Return the [x, y] coordinate for the center point of the cell that contains the specified text.  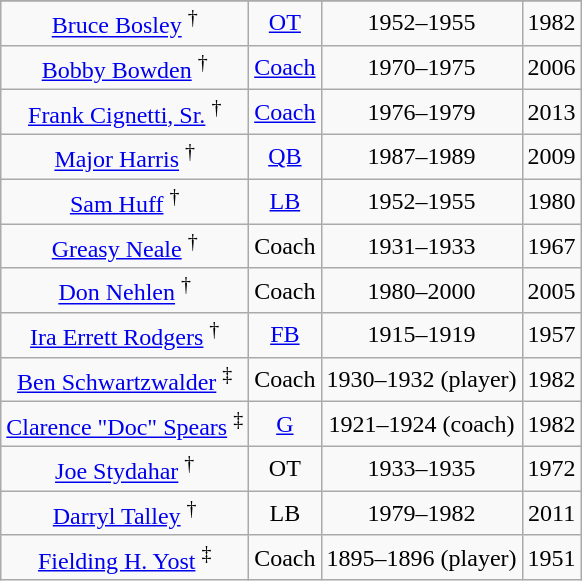
1970–1975 [422, 68]
1957 [552, 336]
1972 [552, 468]
1979–1982 [422, 514]
2013 [552, 112]
1895–1896 (player) [422, 558]
Don Nehlen † [125, 290]
1921–1924 (coach) [422, 424]
1967 [552, 246]
1915–1919 [422, 336]
Bobby Bowden † [125, 68]
Frank Cignetti, Sr. † [125, 112]
2006 [552, 68]
1980 [552, 202]
Fielding H. Yost ‡ [125, 558]
G [285, 424]
Bruce Bosley † [125, 24]
2011 [552, 514]
FB [285, 336]
1987–1989 [422, 156]
QB [285, 156]
2005 [552, 290]
Sam Huff † [125, 202]
Ben Schwartzwalder ‡ [125, 380]
1976–1979 [422, 112]
Greasy Neale † [125, 246]
1980–2000 [422, 290]
Clarence "Doc" Spears ‡ [125, 424]
2009 [552, 156]
1933–1935 [422, 468]
Major Harris † [125, 156]
1930–1932 (player) [422, 380]
Darryl Talley † [125, 514]
1951 [552, 558]
1931–1933 [422, 246]
Ira Errett Rodgers † [125, 336]
Joe Stydahar † [125, 468]
